Locate the cell with the specified text and output its (x, y) center coordinate. 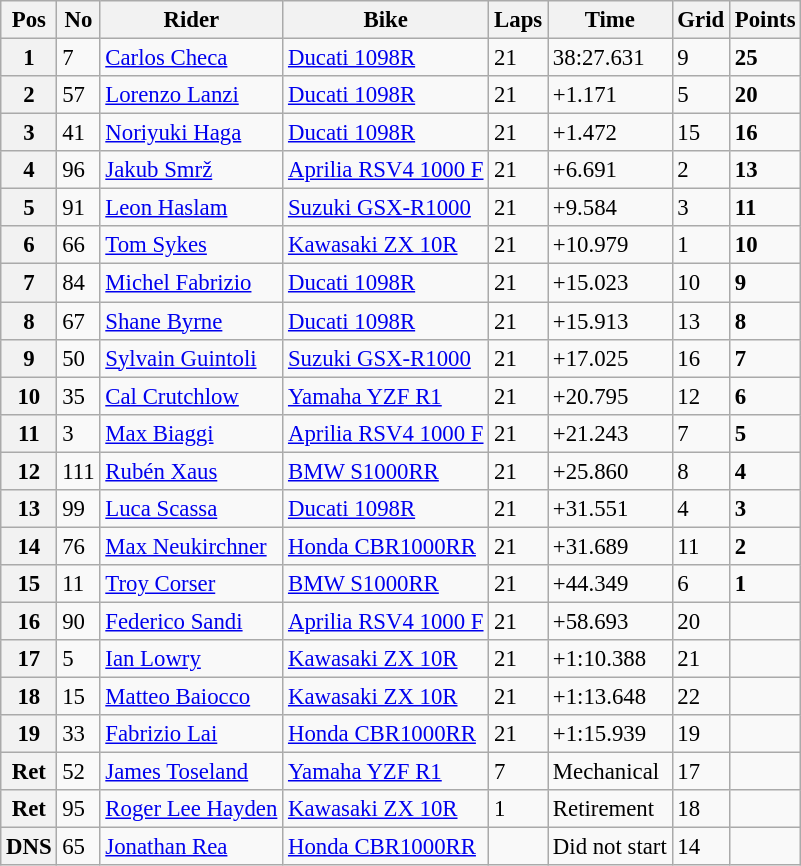
Ian Lowry (192, 659)
25 (764, 58)
Cal Crutchlow (192, 396)
Time (610, 20)
Michel Fabrizio (192, 283)
+21.243 (610, 433)
Pos (29, 20)
+15.913 (610, 321)
76 (78, 546)
Shane Byrne (192, 321)
+17.025 (610, 358)
Tom Sykes (192, 245)
DNS (29, 847)
95 (78, 809)
52 (78, 772)
67 (78, 321)
Retirement (610, 809)
35 (78, 396)
+1:13.648 (610, 697)
+1.171 (610, 95)
+31.551 (610, 509)
96 (78, 170)
+20.795 (610, 396)
38:27.631 (610, 58)
91 (78, 208)
22 (700, 697)
Luca Scassa (192, 509)
Lorenzo Lanzi (192, 95)
84 (78, 283)
Jonathan Rea (192, 847)
Mechanical (610, 772)
+1:10.388 (610, 659)
Bike (386, 20)
James Toseland (192, 772)
Federico Sandi (192, 621)
Carlos Checa (192, 58)
+25.860 (610, 471)
+31.689 (610, 546)
+15.023 (610, 283)
41 (78, 133)
Leon Haslam (192, 208)
Points (764, 20)
Fabrizio Lai (192, 734)
Roger Lee Hayden (192, 809)
+58.693 (610, 621)
Matteo Baiocco (192, 697)
111 (78, 471)
33 (78, 734)
+10.979 (610, 245)
+6.691 (610, 170)
65 (78, 847)
Rubén Xaus (192, 471)
Jakub Smrž (192, 170)
No (78, 20)
+1.472 (610, 133)
+44.349 (610, 584)
Max Neukirchner (192, 546)
Did not start (610, 847)
Sylvain Guintoli (192, 358)
Max Biaggi (192, 433)
Noriyuki Haga (192, 133)
Troy Corser (192, 584)
90 (78, 621)
+1:15.939 (610, 734)
66 (78, 245)
57 (78, 95)
99 (78, 509)
+9.584 (610, 208)
Rider (192, 20)
Laps (518, 20)
Grid (700, 20)
50 (78, 358)
